Locate the cell with the specified text and output its [X, Y] center coordinate. 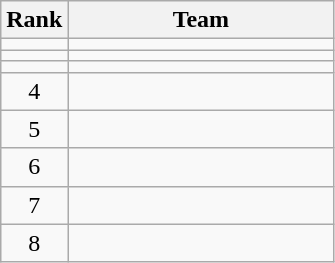
8 [34, 243]
5 [34, 129]
Team [201, 20]
6 [34, 167]
Rank [34, 20]
4 [34, 91]
7 [34, 205]
